Return [X, Y] of the center of cell containing provided text 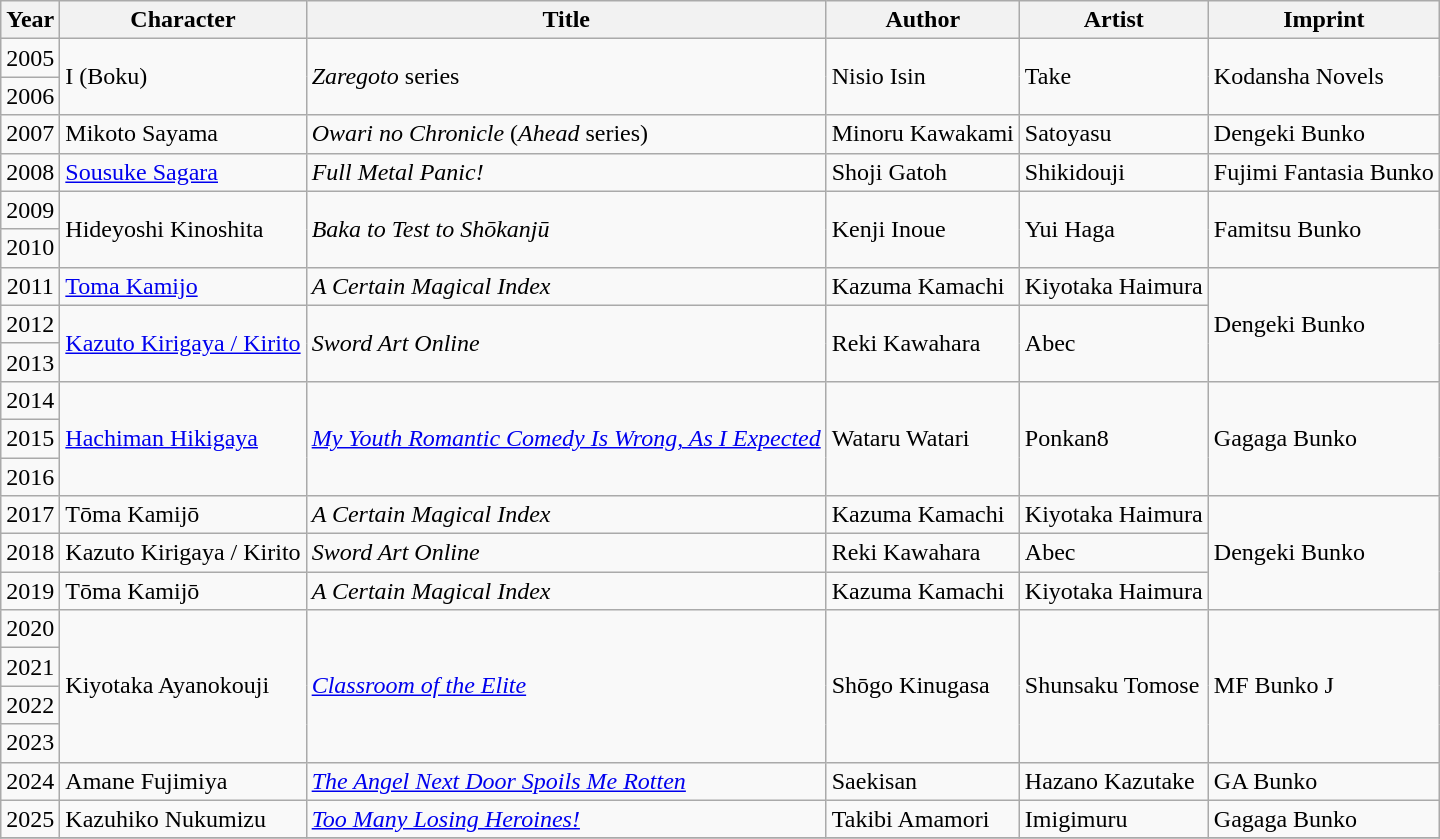
2019 [30, 591]
2007 [30, 134]
Nisio Isin [922, 77]
2013 [30, 362]
Imprint [1324, 20]
Zaregoto series [566, 77]
2006 [30, 96]
Sousuke Sagara [183, 172]
Hideyoshi Kinoshita [183, 229]
2008 [30, 172]
Artist [1114, 20]
Shunsaku Tomose [1114, 686]
2022 [30, 705]
Fujimi Fantasia Bunko [1324, 172]
Shoji Gatoh [922, 172]
Take [1114, 77]
2009 [30, 210]
2020 [30, 629]
MF Bunko J [1324, 686]
Owari no Chronicle (Ahead series) [566, 134]
GA Bunko [1324, 781]
Saekisan [922, 781]
Shōgo Kinugasa [922, 686]
Minoru Kawakami [922, 134]
2014 [30, 400]
Title [566, 20]
My Youth Romantic Comedy Is Wrong, As I Expected [566, 438]
Hazano Kazutake [1114, 781]
Wataru Watari [922, 438]
2011 [30, 286]
Kodansha Novels [1324, 77]
Imigimuru [1114, 819]
Shikidouji [1114, 172]
2015 [30, 438]
Classroom of the Elite [566, 686]
Full Metal Panic! [566, 172]
The Angel Next Door Spoils Me Rotten [566, 781]
2012 [30, 324]
Year [30, 20]
2025 [30, 819]
Kenji Inoue [922, 229]
2024 [30, 781]
Kiyotaka Ayanokouji [183, 686]
Famitsu Bunko [1324, 229]
Takibi Amamori [922, 819]
Hachiman Hikigaya [183, 438]
2018 [30, 553]
Ponkan8 [1114, 438]
2021 [30, 667]
2005 [30, 58]
I (Boku) [183, 77]
Satoyasu [1114, 134]
Amane Fujimiya [183, 781]
Mikoto Sayama [183, 134]
Toma Kamijo [183, 286]
Author [922, 20]
Kazuhiko Nukumizu [183, 819]
Character [183, 20]
2010 [30, 248]
Yui Haga [1114, 229]
Too Many Losing Heroines! [566, 819]
2016 [30, 477]
Baka to Test to Shōkanjū [566, 229]
2023 [30, 743]
2017 [30, 515]
